Scan for the cell matching the given text and deliver its (X, Y) coordinate at center. 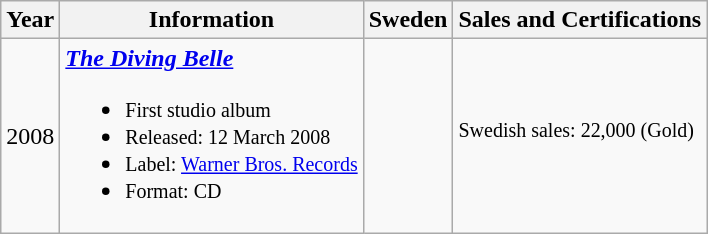
Swedish sales: 22,000 (Gold) (580, 136)
Information (212, 20)
The Diving BelleFirst studio albumReleased: 12 March 2008Label: Warner Bros. RecordsFormat: CD (212, 136)
Sales and Certifications (580, 20)
Sweden (408, 20)
2008 (30, 136)
Year (30, 20)
